Output the (x, y) coordinate of the center of the cell containing the given text.  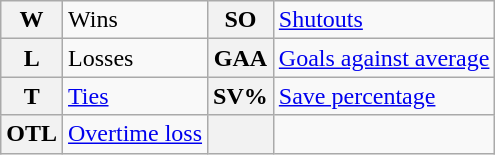
Shutouts (384, 20)
Ties (136, 96)
OTL (32, 134)
Wins (136, 20)
SV% (241, 96)
GAA (241, 58)
SO (241, 20)
Goals against average (384, 58)
W (32, 20)
Save percentage (384, 96)
Overtime loss (136, 134)
L (32, 58)
T (32, 96)
Losses (136, 58)
